From the cell containing the given text, extract its center point as [X, Y] coordinate. 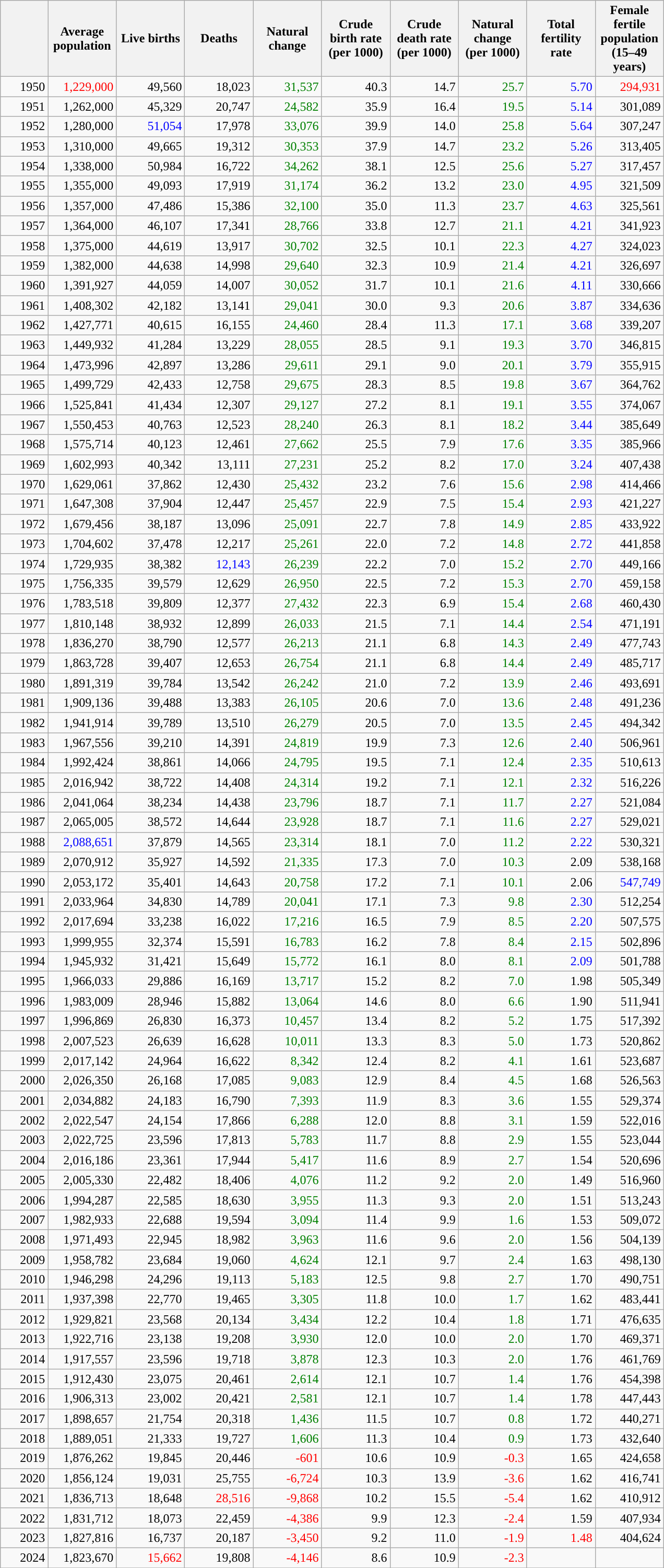
16,155 [219, 325]
2023 [24, 1538]
4.1 [493, 1061]
Deaths [219, 39]
8.6 [356, 1558]
17,813 [219, 1140]
31,421 [150, 962]
25.6 [493, 166]
2015 [24, 1379]
447,443 [630, 1399]
1,856,124 [82, 1478]
1,473,996 [82, 365]
1,783,518 [82, 603]
1,375,000 [82, 245]
12,629 [219, 583]
20,421 [219, 1399]
4,076 [287, 1180]
1968 [24, 444]
15,649 [219, 962]
324,023 [630, 245]
2021 [24, 1498]
20,318 [219, 1419]
17.3 [356, 862]
16,783 [287, 942]
1957 [24, 226]
4.27 [561, 245]
449,166 [630, 564]
24,964 [150, 1061]
13.3 [356, 1041]
Crude death rate (per 1000) [424, 39]
1,550,453 [82, 425]
16,722 [219, 166]
18.2 [493, 425]
2,614 [287, 1379]
13,383 [219, 703]
16,790 [219, 1101]
19,718 [219, 1359]
1.8 [493, 1319]
1,499,729 [82, 385]
509,072 [630, 1220]
9.7 [424, 1259]
330,666 [630, 285]
3.44 [561, 425]
507,575 [630, 921]
4.11 [561, 285]
2,007,523 [82, 1041]
520,862 [630, 1041]
13,064 [287, 1001]
32.5 [356, 245]
2005 [24, 1180]
1956 [24, 206]
16,737 [150, 1538]
1,909,136 [82, 703]
20,461 [219, 1379]
20,758 [287, 882]
5,417 [287, 1160]
1,364,000 [82, 226]
364,762 [630, 385]
2000 [24, 1081]
1998 [24, 1041]
24,582 [287, 107]
37,879 [150, 842]
5.14 [561, 107]
27.2 [356, 405]
2.46 [561, 683]
1977 [24, 623]
1958 [24, 245]
13,510 [219, 723]
1974 [24, 564]
1.56 [561, 1239]
39,488 [150, 703]
2,053,172 [82, 882]
22.0 [356, 544]
14,391 [219, 743]
12.2 [356, 1319]
46,107 [150, 226]
317,457 [630, 166]
460,430 [630, 603]
33.8 [356, 226]
414,466 [630, 484]
14,789 [219, 902]
2003 [24, 1140]
461,769 [630, 1359]
3.68 [561, 325]
1,967,556 [82, 743]
440,271 [630, 1419]
1992 [24, 921]
16,373 [219, 1021]
24,314 [287, 782]
521,084 [630, 802]
1,994,287 [82, 1200]
4,624 [287, 1259]
21.5 [356, 623]
432,640 [630, 1438]
1,966,033 [82, 981]
45,329 [150, 107]
1.49 [561, 1180]
26,830 [150, 1021]
7.6 [424, 484]
29.1 [356, 365]
12.7 [424, 226]
14,644 [219, 822]
1985 [24, 782]
9.0 [424, 365]
-4,386 [287, 1518]
18,648 [150, 1498]
19.9 [356, 743]
13,917 [219, 245]
2.98 [561, 484]
483,441 [630, 1300]
1,941,914 [82, 723]
339,207 [630, 325]
14,066 [219, 763]
2,033,964 [82, 902]
1.65 [561, 1458]
21.0 [356, 683]
21,333 [150, 1438]
26,279 [287, 723]
5,183 [287, 1280]
29,127 [287, 405]
26,033 [287, 623]
36.2 [356, 186]
1,704,602 [82, 544]
374,067 [630, 405]
511,941 [630, 1001]
50,984 [150, 166]
2.35 [561, 763]
16,022 [219, 921]
49,665 [150, 146]
1987 [24, 822]
404,624 [630, 1538]
313,405 [630, 146]
Average population [82, 39]
38,187 [150, 524]
1971 [24, 504]
2.68 [561, 603]
17.2 [356, 882]
17,919 [219, 186]
24,819 [287, 743]
38,572 [150, 822]
385,966 [630, 444]
1,889,051 [82, 1438]
29,675 [287, 385]
39,789 [150, 723]
19.8 [493, 385]
41,434 [150, 405]
16,622 [219, 1061]
15,882 [219, 1001]
1.75 [561, 1021]
13,286 [219, 365]
33,238 [150, 921]
14,408 [219, 782]
1996 [24, 1001]
39,579 [150, 583]
-2.3 [493, 1558]
25,457 [287, 504]
24,296 [150, 1280]
40,763 [150, 425]
11.5 [356, 1419]
407,934 [630, 1518]
1,606 [287, 1438]
2.06 [561, 882]
510,613 [630, 763]
522,016 [630, 1120]
3,963 [287, 1239]
3,878 [287, 1359]
9,083 [287, 1081]
301,089 [630, 107]
1979 [24, 663]
1986 [24, 802]
1,898,657 [82, 1419]
1,937,398 [82, 1300]
1994 [24, 962]
1,229,000 [82, 87]
504,139 [630, 1239]
11.8 [356, 1300]
20.1 [493, 365]
25.2 [356, 464]
1,922,716 [82, 1339]
1975 [24, 583]
40,615 [150, 325]
1,946,298 [82, 1280]
8.9 [424, 1160]
1.72 [561, 1419]
7.5 [424, 504]
1,602,993 [82, 464]
1,449,932 [82, 345]
459,158 [630, 583]
16.5 [356, 921]
25.7 [493, 87]
22,770 [150, 1300]
14,565 [219, 842]
17.6 [493, 444]
1989 [24, 862]
12,447 [219, 504]
4.95 [561, 186]
31,537 [287, 87]
1,836,270 [82, 643]
-5.4 [493, 1498]
307,247 [630, 126]
26,754 [287, 663]
10,457 [287, 1021]
23,002 [150, 1399]
516,960 [630, 1180]
493,691 [630, 683]
15.5 [424, 1498]
538,168 [630, 862]
3,094 [287, 1220]
38,861 [150, 763]
2,017,694 [82, 921]
2,070,912 [82, 862]
2007 [24, 1220]
22,459 [219, 1518]
526,563 [630, 1081]
1,863,728 [82, 663]
9.1 [424, 345]
12,143 [219, 564]
1,929,821 [82, 1319]
12,307 [219, 405]
12.9 [356, 1081]
37,862 [150, 484]
8,342 [287, 1061]
1.7 [493, 1300]
13,096 [219, 524]
19,594 [219, 1220]
35,401 [150, 882]
20.5 [356, 723]
14,007 [219, 285]
13,111 [219, 464]
37.9 [356, 146]
2014 [24, 1359]
10,011 [287, 1041]
498,130 [630, 1259]
47,486 [150, 206]
5.27 [561, 166]
490,751 [630, 1280]
25.8 [493, 126]
2.15 [561, 942]
2.20 [561, 921]
16.1 [356, 962]
30.0 [356, 306]
16.2 [356, 942]
2006 [24, 1200]
491,236 [630, 703]
Female fertile population (15–49 years) [630, 39]
39,210 [150, 743]
2019 [24, 1458]
6.6 [493, 1001]
19,060 [219, 1259]
1969 [24, 464]
1970 [24, 484]
13.6 [493, 703]
1,876,262 [82, 1458]
38,382 [150, 564]
1978 [24, 643]
29,886 [150, 981]
37,478 [150, 544]
26,239 [287, 564]
1995 [24, 981]
2,017,142 [82, 1061]
19,845 [150, 1458]
321,509 [630, 186]
1976 [24, 603]
1,992,424 [82, 763]
25,755 [219, 1478]
30,702 [287, 245]
32,100 [287, 206]
44,059 [150, 285]
1967 [24, 425]
1.63 [561, 1259]
3.1 [493, 1120]
16.4 [424, 107]
1,836,713 [82, 1498]
5,783 [287, 1140]
2.32 [561, 782]
1,525,841 [82, 405]
Total fertility rate [561, 39]
26.3 [356, 425]
1,382,000 [82, 265]
385,649 [630, 425]
22,482 [150, 1180]
28,055 [287, 345]
2024 [24, 1558]
2.30 [561, 902]
1,912,430 [82, 1379]
3.6 [493, 1101]
325,561 [630, 206]
1.51 [561, 1200]
2.85 [561, 524]
2,065,005 [82, 822]
21.4 [493, 265]
18,982 [219, 1239]
23,075 [150, 1379]
13,717 [287, 981]
-4,146 [287, 1558]
1972 [24, 524]
28.5 [356, 345]
1966 [24, 405]
23,314 [287, 842]
29,640 [287, 265]
33,076 [287, 126]
1993 [24, 942]
1,427,771 [82, 325]
1,999,955 [82, 942]
1,408,302 [82, 306]
18.1 [356, 842]
15,662 [150, 1558]
2022 [24, 1518]
42,897 [150, 365]
505,349 [630, 981]
51,054 [150, 126]
19,465 [219, 1300]
1,436 [287, 1419]
476,635 [630, 1319]
520,696 [630, 1160]
1.98 [561, 981]
28,240 [287, 425]
23,928 [287, 822]
24,183 [150, 1101]
3,955 [287, 1200]
37,904 [150, 504]
18,023 [219, 87]
13.5 [493, 723]
12,430 [219, 484]
7,393 [287, 1101]
22.7 [356, 524]
-6,724 [287, 1478]
14.6 [356, 1001]
2.9 [493, 1140]
517,392 [630, 1021]
11.9 [356, 1101]
2002 [24, 1120]
13,542 [219, 683]
294,931 [630, 87]
1,391,927 [82, 285]
28,766 [287, 226]
22,585 [150, 1200]
20,747 [219, 107]
1,280,000 [82, 126]
1951 [24, 107]
-9,868 [287, 1498]
Live births [150, 39]
17.0 [493, 464]
1.6 [493, 1220]
19,808 [219, 1558]
1.68 [561, 1081]
14.3 [493, 643]
27,432 [287, 603]
1,262,000 [82, 107]
2,005,330 [82, 1180]
13.2 [424, 186]
17,216 [287, 921]
27,662 [287, 444]
-0.3 [493, 1458]
1,629,061 [82, 484]
2.22 [561, 842]
1,917,557 [82, 1359]
16,628 [219, 1041]
38.1 [356, 166]
2.48 [561, 703]
19,113 [219, 1280]
12,217 [219, 544]
38,234 [150, 802]
506,961 [630, 743]
10.2 [356, 1498]
19.1 [493, 405]
22,688 [150, 1220]
1961 [24, 306]
21.6 [493, 285]
Crude birth rate (per 1000) [356, 39]
5.64 [561, 126]
1,756,335 [82, 583]
16,169 [219, 981]
547,749 [630, 882]
4.5 [493, 1081]
35,927 [150, 862]
1954 [24, 166]
1988 [24, 842]
1963 [24, 345]
2.72 [561, 544]
1,355,000 [82, 186]
30,353 [287, 146]
30,052 [287, 285]
-3.6 [493, 1478]
516,226 [630, 782]
1982 [24, 723]
18,073 [150, 1518]
21,754 [150, 1419]
3.55 [561, 405]
1.61 [561, 1061]
34,262 [287, 166]
1983 [24, 743]
28.4 [356, 325]
1960 [24, 285]
39,809 [150, 603]
2.54 [561, 623]
2013 [24, 1339]
42,433 [150, 385]
1,338,000 [82, 166]
19,031 [150, 1478]
12,758 [219, 385]
512,254 [630, 902]
11.4 [356, 1220]
17,085 [219, 1081]
28,516 [219, 1498]
35.9 [356, 107]
13,229 [219, 345]
23,361 [150, 1160]
1,679,456 [82, 524]
5.0 [493, 1041]
28.3 [356, 385]
26,168 [150, 1081]
1964 [24, 365]
27,231 [287, 464]
1965 [24, 385]
1,982,933 [82, 1220]
2017 [24, 1419]
3,930 [287, 1339]
24,460 [287, 325]
2,022,547 [82, 1120]
334,636 [630, 306]
14,438 [219, 802]
38,790 [150, 643]
26,950 [287, 583]
14,592 [219, 862]
23,684 [150, 1259]
42,182 [150, 306]
3,305 [287, 1300]
1984 [24, 763]
31.7 [356, 285]
14,643 [219, 882]
12,577 [219, 643]
-2.4 [493, 1518]
17,341 [219, 226]
19,208 [219, 1339]
2,581 [287, 1399]
13,141 [219, 306]
494,342 [630, 723]
21,335 [287, 862]
1962 [24, 325]
1.48 [561, 1538]
34,830 [150, 902]
1,996,869 [82, 1021]
523,044 [630, 1140]
20,041 [287, 902]
12,523 [219, 425]
1,958,782 [82, 1259]
6.9 [424, 603]
18,630 [219, 1200]
1.71 [561, 1319]
3.79 [561, 365]
40,123 [150, 444]
20,187 [219, 1538]
3.67 [561, 385]
38,932 [150, 623]
5.26 [561, 146]
1,810,148 [82, 623]
24,154 [150, 1120]
1973 [24, 544]
469,371 [630, 1339]
3.24 [561, 464]
14.8 [493, 544]
1999 [24, 1061]
1,729,935 [82, 564]
15.3 [493, 583]
501,788 [630, 962]
40.3 [356, 87]
25,261 [287, 544]
529,374 [630, 1101]
2.93 [561, 504]
2012 [24, 1319]
12,461 [219, 444]
2020 [24, 1478]
416,741 [630, 1478]
22,945 [150, 1239]
26,242 [287, 683]
26,639 [150, 1041]
523,687 [630, 1061]
32.3 [356, 265]
22.5 [356, 583]
1,823,670 [82, 1558]
2001 [24, 1101]
477,743 [630, 643]
22.2 [356, 564]
502,896 [630, 942]
35.0 [356, 206]
15.6 [493, 484]
424,658 [630, 1458]
23.7 [493, 206]
15,772 [287, 962]
4.63 [561, 206]
5.2 [493, 1021]
433,922 [630, 524]
44,619 [150, 245]
29,041 [287, 306]
25,091 [287, 524]
10.6 [356, 1458]
0.9 [493, 1438]
26,213 [287, 643]
14,998 [219, 265]
26,105 [287, 703]
28,946 [150, 1001]
471,191 [630, 623]
346,815 [630, 345]
1991 [24, 902]
Natural change (per 1000) [493, 39]
12,653 [219, 663]
3.87 [561, 306]
1,310,000 [82, 146]
6,288 [287, 1120]
23,138 [150, 1339]
3.35 [561, 444]
22.9 [356, 504]
20,446 [219, 1458]
1,906,313 [82, 1399]
17,866 [219, 1120]
421,227 [630, 504]
1,945,932 [82, 962]
485,717 [630, 663]
513,243 [630, 1200]
1,983,009 [82, 1001]
410,912 [630, 1498]
2.40 [561, 743]
14.9 [493, 524]
1.53 [561, 1220]
2004 [24, 1160]
2016 [24, 1399]
13.4 [356, 1021]
20,134 [219, 1319]
2,026,350 [82, 1081]
2,022,725 [82, 1140]
24,795 [287, 763]
Natural change [287, 39]
2018 [24, 1438]
-601 [287, 1458]
2,034,882 [82, 1101]
23,796 [287, 802]
39.9 [356, 126]
2,016,942 [82, 782]
1.78 [561, 1399]
15,386 [219, 206]
2010 [24, 1280]
12,377 [219, 603]
1,831,712 [82, 1518]
12.6 [493, 743]
23.0 [493, 186]
2,088,651 [82, 842]
19.2 [356, 782]
1953 [24, 146]
9.6 [424, 1239]
12,899 [219, 623]
1.90 [561, 1001]
-1.9 [493, 1538]
2008 [24, 1239]
1955 [24, 186]
1,575,714 [82, 444]
3,434 [287, 1319]
441,858 [630, 544]
17,978 [219, 126]
-3,450 [287, 1538]
1,971,493 [82, 1239]
2,041,064 [82, 802]
39,784 [150, 683]
0.8 [493, 1419]
40,342 [150, 464]
49,093 [150, 186]
32,374 [150, 942]
41,284 [150, 345]
5.70 [561, 87]
1980 [24, 683]
341,923 [630, 226]
2,016,186 [82, 1160]
530,321 [630, 842]
2009 [24, 1259]
1950 [24, 87]
1981 [24, 703]
355,915 [630, 365]
25.5 [356, 444]
407,438 [630, 464]
14.0 [424, 126]
38,722 [150, 782]
29,611 [287, 365]
17,944 [219, 1160]
19,727 [219, 1438]
1959 [24, 265]
1,827,816 [82, 1538]
3.70 [561, 345]
1,357,000 [82, 206]
529,021 [630, 822]
39,407 [150, 663]
454,398 [630, 1379]
1997 [24, 1021]
1952 [24, 126]
25,432 [287, 484]
1990 [24, 882]
19.3 [493, 345]
1,647,308 [82, 504]
1,891,319 [82, 683]
2011 [24, 1300]
15,591 [219, 942]
31,174 [287, 186]
23,568 [150, 1319]
2.4 [493, 1259]
1.54 [561, 1160]
326,697 [630, 265]
18,406 [219, 1180]
49,560 [150, 87]
19,312 [219, 146]
44,638 [150, 265]
11.0 [424, 1538]
2.45 [561, 723]
